Extract the [x, y] coordinate from the center of the cell holding the provided text.  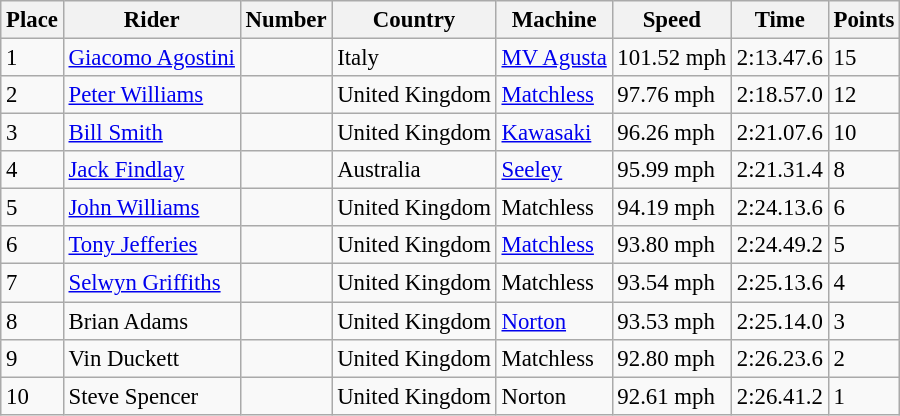
101.52 mph [672, 58]
Machine [554, 20]
2:13.47.6 [780, 58]
2:21.07.6 [780, 133]
7 [32, 283]
2:18.57.0 [780, 95]
12 [864, 95]
Number [286, 20]
MV Agusta [554, 58]
Giacomo Agostini [152, 58]
John Williams [152, 208]
Place [32, 20]
2:25.14.0 [780, 321]
2:24.49.2 [780, 245]
Jack Findlay [152, 170]
2:21.31.4 [780, 170]
97.76 mph [672, 95]
95.99 mph [672, 170]
Country [414, 20]
2:26.41.2 [780, 396]
Australia [414, 170]
Time [780, 20]
2:24.13.6 [780, 208]
94.19 mph [672, 208]
92.61 mph [672, 396]
Vin Duckett [152, 358]
Bill Smith [152, 133]
2:25.13.6 [780, 283]
9 [32, 358]
Seeley [554, 170]
15 [864, 58]
Tony Jefferies [152, 245]
Points [864, 20]
Italy [414, 58]
93.80 mph [672, 245]
93.53 mph [672, 321]
Selwyn Griffiths [152, 283]
Steve Spencer [152, 396]
Kawasaki [554, 133]
Brian Adams [152, 321]
Peter Williams [152, 95]
Rider [152, 20]
Speed [672, 20]
96.26 mph [672, 133]
92.80 mph [672, 358]
93.54 mph [672, 283]
2:26.23.6 [780, 358]
